Scan for the cell matching the given text and deliver its [x, y] coordinate at center. 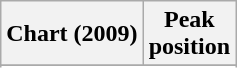
Peakposition [189, 34]
Chart (2009) [72, 34]
